Output the (x, y) coordinate of the center of the cell containing the given text.  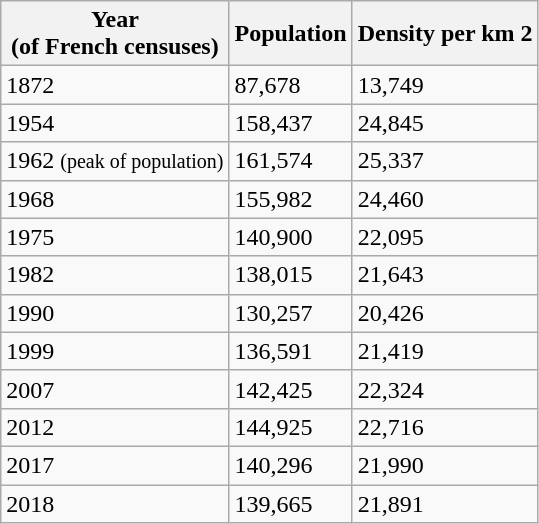
Population (290, 34)
1982 (115, 275)
155,982 (290, 199)
21,419 (445, 351)
2017 (115, 465)
1990 (115, 313)
140,900 (290, 237)
20,426 (445, 313)
2007 (115, 389)
22,095 (445, 237)
87,678 (290, 85)
1975 (115, 237)
138,015 (290, 275)
1968 (115, 199)
1962 (peak of population) (115, 161)
1954 (115, 123)
Year(of French censuses) (115, 34)
1999 (115, 351)
22,324 (445, 389)
2018 (115, 503)
21,891 (445, 503)
2012 (115, 427)
13,749 (445, 85)
22,716 (445, 427)
158,437 (290, 123)
136,591 (290, 351)
142,425 (290, 389)
25,337 (445, 161)
1872 (115, 85)
139,665 (290, 503)
Density per km 2 (445, 34)
24,460 (445, 199)
144,925 (290, 427)
161,574 (290, 161)
140,296 (290, 465)
24,845 (445, 123)
130,257 (290, 313)
21,643 (445, 275)
21,990 (445, 465)
